For the text-containing cell, return its midpoint in (X, Y) coordinate format. 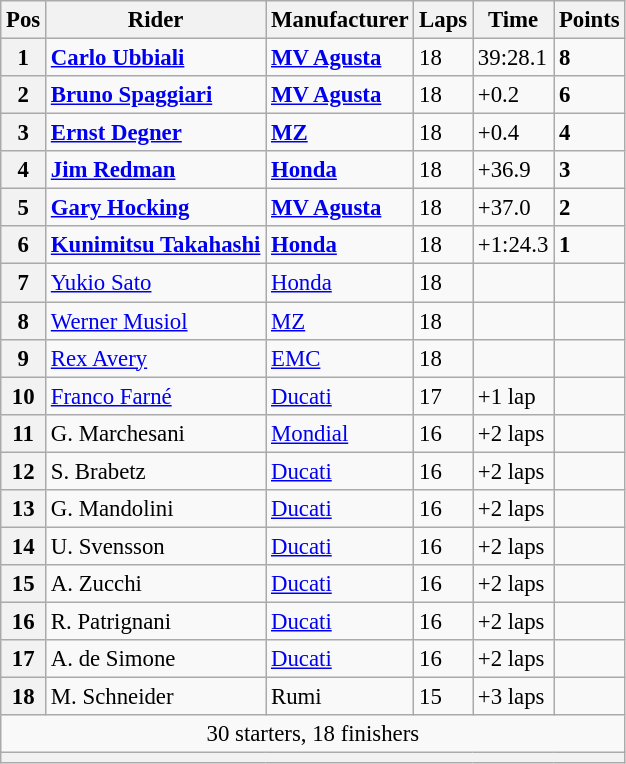
Ernst Degner (156, 133)
A. de Simone (156, 659)
+0.2 (514, 95)
Kunimitsu Takahashi (156, 245)
R. Patrignani (156, 621)
Mondial (340, 433)
Points (590, 20)
+3 laps (514, 697)
+1 lap (514, 396)
39:28.1 (514, 58)
Laps (444, 20)
11 (24, 433)
A. Zucchi (156, 584)
Bruno Spaggiari (156, 95)
5 (24, 208)
Pos (24, 20)
+36.9 (514, 170)
Franco Farné (156, 396)
M. Schneider (156, 697)
Manufacturer (340, 20)
30 starters, 18 finishers (313, 734)
10 (24, 396)
G. Mandolini (156, 509)
S. Brabetz (156, 471)
+37.0 (514, 208)
Werner Musiol (156, 321)
Rex Avery (156, 358)
Gary Hocking (156, 208)
Yukio Sato (156, 283)
Carlo Ubbiali (156, 58)
13 (24, 509)
+0.4 (514, 133)
14 (24, 546)
U. Svensson (156, 546)
EMC (340, 358)
7 (24, 283)
Time (514, 20)
Rumi (340, 697)
Rider (156, 20)
Jim Redman (156, 170)
+1:24.3 (514, 245)
G. Marchesani (156, 433)
12 (24, 471)
9 (24, 358)
